Capture the cell that displays the provided text and extract its [x, y] central coordinate. 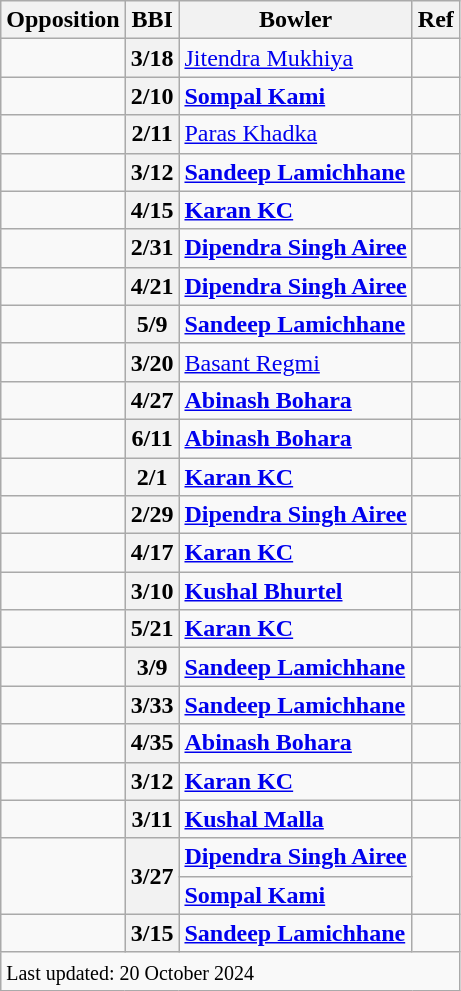
3/20 [152, 362]
Basant Regmi [296, 362]
6/11 [152, 438]
Kushal Malla [296, 819]
3/15 [152, 933]
3/27 [152, 876]
2/11 [152, 134]
3/9 [152, 667]
5/9 [152, 324]
Opposition [63, 20]
3/33 [152, 705]
4/27 [152, 400]
Bowler [296, 20]
Ref [436, 20]
2/10 [152, 96]
2/29 [152, 515]
3/18 [152, 58]
4/21 [152, 286]
2/31 [152, 248]
Last updated: 20 October 2024 [230, 971]
5/21 [152, 629]
BBI [152, 20]
Kushal Bhurtel [296, 591]
4/35 [152, 743]
3/11 [152, 819]
3/10 [152, 591]
Paras Khadka [296, 134]
4/15 [152, 210]
4/17 [152, 553]
2/1 [152, 477]
Jitendra Mukhiya [296, 58]
